Determine the [x, y] coordinate at the center of the cell enclosing the given text.  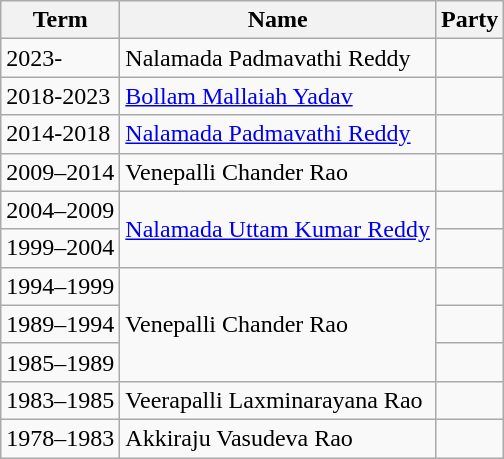
2009–2014 [60, 172]
Term [60, 20]
2018-2023 [60, 96]
Veerapalli Laxminarayana Rao [278, 400]
Nalamada Uttam Kumar Reddy [278, 229]
2014-2018 [60, 134]
1985–1989 [60, 362]
Name [278, 20]
1994–1999 [60, 286]
1989–1994 [60, 324]
1983–1985 [60, 400]
1999–2004 [60, 248]
Party [469, 20]
1978–1983 [60, 438]
Bollam Mallaiah Yadav [278, 96]
2023- [60, 58]
Akkiraju Vasudeva Rao [278, 438]
2004–2009 [60, 210]
